Return (x, y) of the center of cell containing provided text 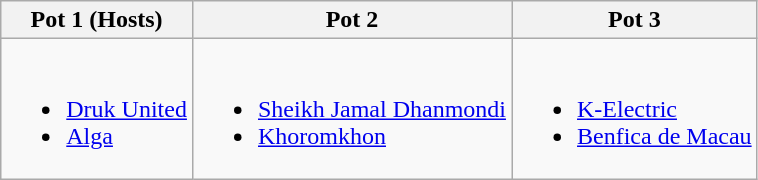
Pot 1 (Hosts) (97, 20)
Pot 3 (635, 20)
Druk United Alga (97, 109)
Sheikh Jamal Dhanmondi Khoromkhon (352, 109)
Pot 2 (352, 20)
K-Electric Benfica de Macau (635, 109)
